Identify which cell holds the provided text, then report its [x, y] central coordinate. 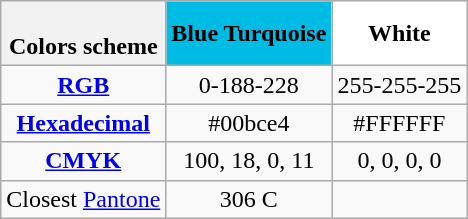
Colors scheme [84, 34]
255-255-255 [400, 85]
White [400, 34]
Blue Turquoise [249, 34]
Hexadecimal [84, 123]
Closest Pantone [84, 199]
#FFFFFF [400, 123]
100, 18, 0, 11 [249, 161]
CMYK [84, 161]
RGB [84, 85]
0, 0, 0, 0 [400, 161]
0-188-228 [249, 85]
306 C [249, 199]
#00bce4 [249, 123]
